Pinpoint the cell where the given text exists, returning its [X, Y] midpoint coordinate. 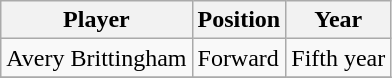
Position [239, 20]
Year [338, 20]
Fifth year [338, 58]
Avery Brittingham [96, 58]
Player [96, 20]
Forward [239, 58]
